Determine the [x, y] coordinate at the center of the cell enclosing the given text.  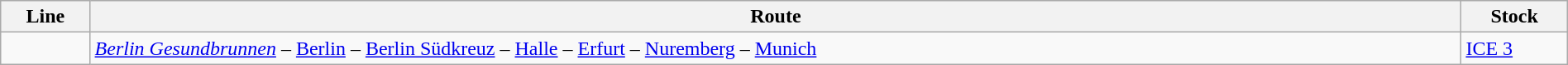
Line [45, 17]
Route [776, 17]
Berlin Gesundbrunnen – Berlin – Berlin Südkreuz – Halle – Erfurt – Nuremberg – Munich [776, 48]
ICE 3 [1514, 48]
Stock [1514, 17]
